Extract the (x, y) coordinate from the center of the cell holding the provided text.  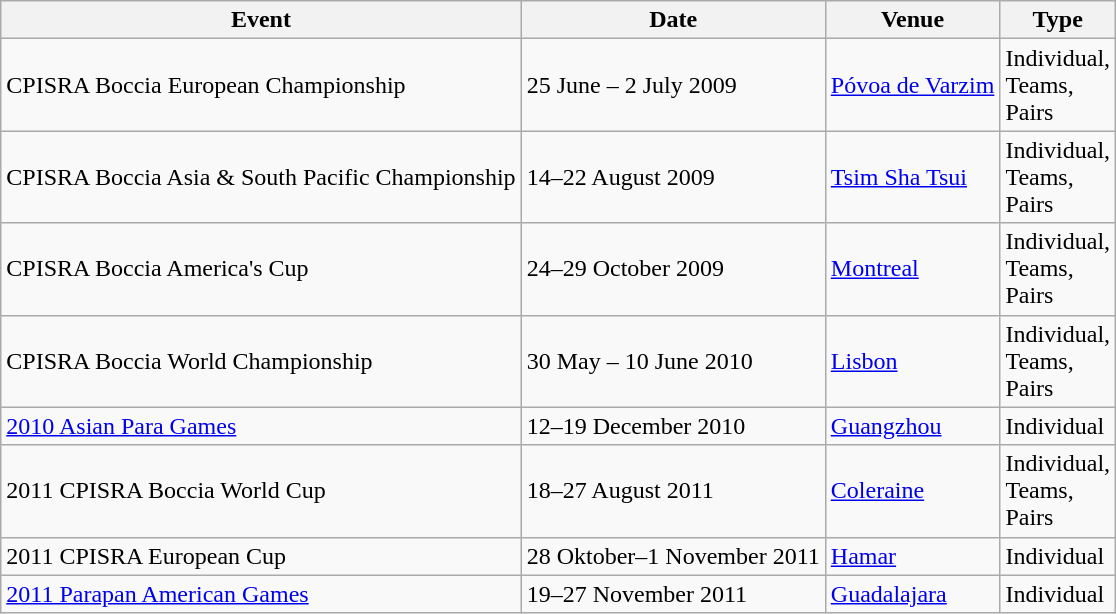
Tsim Sha Tsui (912, 177)
Type (1058, 20)
24–29 October 2009 (673, 269)
Póvoa de Varzim (912, 85)
2011 Parapan American Games (261, 594)
12–19 December 2010 (673, 426)
Venue (912, 20)
28 Oktober–1 November 2011 (673, 556)
14–22 August 2009 (673, 177)
Event (261, 20)
CPISRA Boccia World Championship (261, 361)
18–27 August 2011 (673, 491)
2011 CPISRA European Cup (261, 556)
CPISRA Boccia Asia & South Pacific Championship (261, 177)
Lisbon (912, 361)
CPISRA Boccia America's Cup (261, 269)
CPISRA Boccia European Championship (261, 85)
30 May – 10 June 2010 (673, 361)
2010 Asian Para Games (261, 426)
Coleraine (912, 491)
Montreal (912, 269)
19–27 November 2011 (673, 594)
25 June – 2 July 2009 (673, 85)
Date (673, 20)
Guadalajara (912, 594)
2011 CPISRA Boccia World Cup (261, 491)
Guangzhou (912, 426)
Hamar (912, 556)
